Provide the (x, y) coordinate of the cell's center where the given text is located.  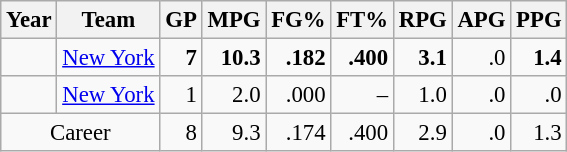
MPG (234, 20)
Team (108, 20)
Career (80, 133)
FT% (362, 20)
– (362, 95)
10.3 (234, 58)
.174 (298, 133)
1.0 (422, 95)
1.3 (539, 133)
PPG (539, 20)
GP (181, 20)
8 (181, 133)
7 (181, 58)
.182 (298, 58)
2.9 (422, 133)
1.4 (539, 58)
APG (482, 20)
3.1 (422, 58)
.000 (298, 95)
FG% (298, 20)
9.3 (234, 133)
Year (29, 20)
2.0 (234, 95)
1 (181, 95)
RPG (422, 20)
